Find where the given text appears and provide that cell's center as (X, Y) coordinate. 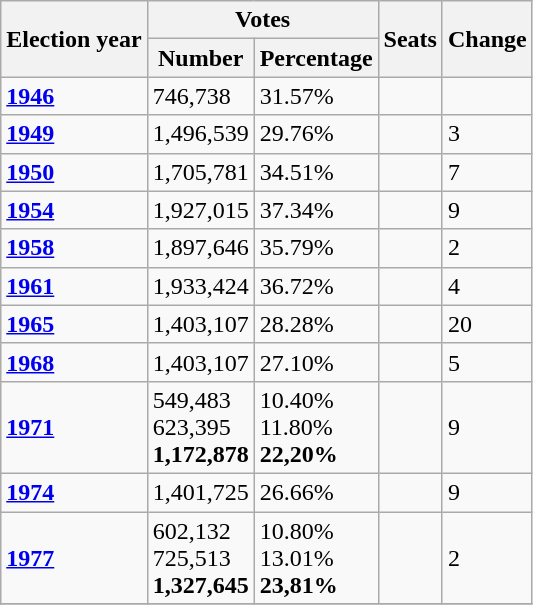
1,933,424 (200, 286)
26.66% (316, 492)
1968 (74, 362)
3 (487, 134)
20 (487, 324)
1954 (74, 210)
1958 (74, 248)
4 (487, 286)
28.28% (316, 324)
10.40%11.80%22,20% (316, 427)
Votes (262, 20)
1977 (74, 558)
Change (487, 39)
549,483623,3951,172,878 (200, 427)
1,897,646 (200, 248)
31.57% (316, 96)
Number (200, 58)
602,132725,5131,327,645 (200, 558)
1949 (74, 134)
35.79% (316, 248)
1974 (74, 492)
1,705,781 (200, 172)
34.51% (316, 172)
1,496,539 (200, 134)
7 (487, 172)
1,401,725 (200, 492)
37.34% (316, 210)
1,927,015 (200, 210)
1965 (74, 324)
1971 (74, 427)
Seats (410, 39)
1946 (74, 96)
5 (487, 362)
36.72% (316, 286)
Percentage (316, 58)
1961 (74, 286)
Election year (74, 39)
27.10% (316, 362)
1950 (74, 172)
746,738 (200, 96)
10.80%13.01%23,81% (316, 558)
29.76% (316, 134)
